Identify which cell holds the provided text, then report its [X, Y] central coordinate. 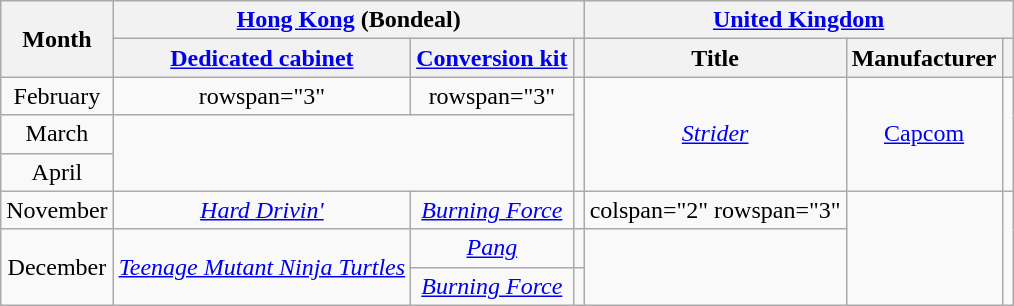
March [57, 134]
February [57, 96]
Conversion kit [492, 58]
Month [57, 39]
Teenage Mutant Ninja Turtles [262, 267]
Manufacturer [924, 58]
colspan="2" rowspan="3" [715, 210]
November [57, 210]
April [57, 172]
December [57, 267]
Capcom [924, 134]
United Kingdom [798, 20]
Dedicated cabinet [262, 58]
Hong Kong (Bondeal) [348, 20]
Title [715, 58]
Hard Drivin' [262, 210]
Strider [715, 134]
Pang [492, 248]
